Identify which cell holds the provided text, then report its [x, y] central coordinate. 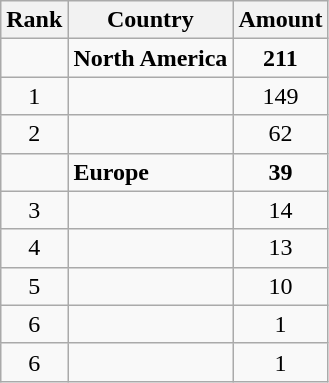
3 [34, 210]
Europe [150, 172]
Country [150, 20]
5 [34, 286]
149 [280, 96]
13 [280, 248]
4 [34, 248]
Rank [34, 20]
2 [34, 134]
North America [150, 58]
14 [280, 210]
Amount [280, 20]
62 [280, 134]
10 [280, 286]
211 [280, 58]
39 [280, 172]
